Scan for the cell matching the given text and deliver its (x, y) coordinate at center. 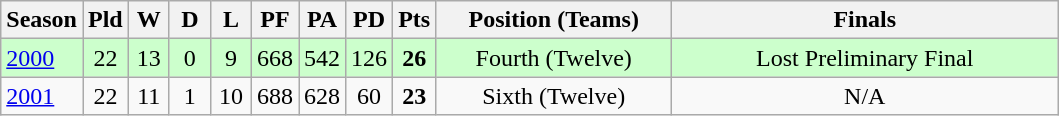
Sixth (Twelve) (554, 96)
688 (274, 96)
Season (42, 20)
2000 (42, 58)
126 (370, 58)
0 (190, 58)
2001 (42, 96)
L (230, 20)
Pts (414, 20)
Finals (865, 20)
628 (322, 96)
D (190, 20)
1 (190, 96)
668 (274, 58)
26 (414, 58)
60 (370, 96)
W (148, 20)
23 (414, 96)
10 (230, 96)
542 (322, 58)
PA (322, 20)
Position (Teams) (554, 20)
PD (370, 20)
Pld (105, 20)
Lost Preliminary Final (865, 58)
PF (274, 20)
N/A (865, 96)
Fourth (Twelve) (554, 58)
13 (148, 58)
11 (148, 96)
9 (230, 58)
